Detect which cell encompasses the target text, then output its [x, y] center coordinate. 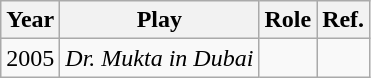
Ref. [344, 20]
Dr. Mukta in Dubai [160, 58]
Play [160, 20]
Year [30, 20]
Role [288, 20]
2005 [30, 58]
